Identify which cell holds the provided text, then report its [X, Y] central coordinate. 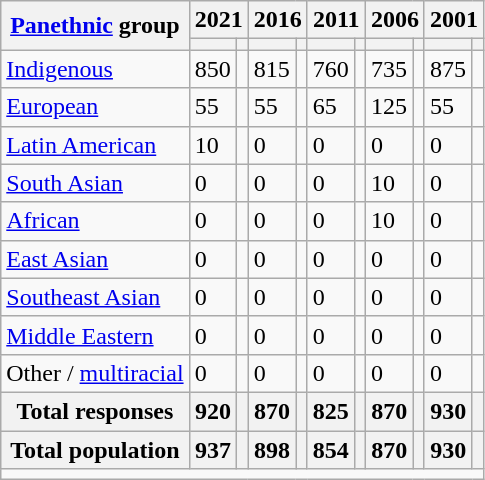
Panethnic group [95, 26]
2011 [336, 20]
Indigenous [95, 69]
825 [330, 411]
65 [330, 107]
Latin American [95, 145]
South Asian [95, 183]
European [95, 107]
African [95, 221]
2016 [278, 20]
East Asian [95, 259]
920 [213, 411]
735 [389, 69]
2001 [454, 20]
Middle Eastern [95, 335]
815 [272, 69]
875 [448, 69]
2006 [394, 20]
850 [213, 69]
Total population [95, 449]
898 [272, 449]
760 [330, 69]
Southeast Asian [95, 297]
Other / multiracial [95, 373]
125 [389, 107]
854 [330, 449]
Total responses [95, 411]
2021 [218, 20]
937 [213, 449]
